Return the [X, Y] coordinate for the center point of the cell that contains the specified text.  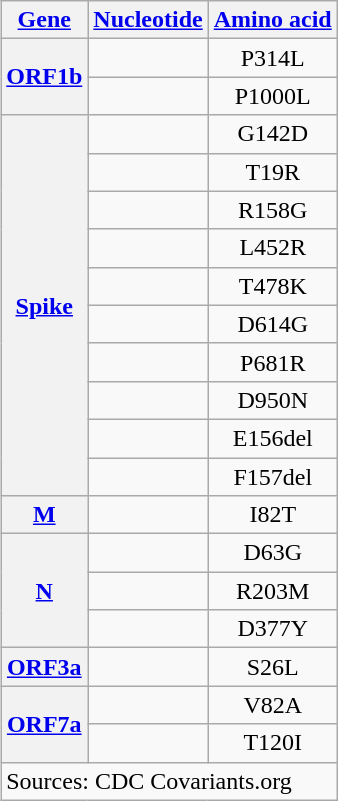
Spike [44, 306]
V82A [272, 705]
D63G [272, 553]
ORF1b [44, 77]
F157del [272, 477]
D950N [272, 400]
R158G [272, 210]
L452R [272, 248]
R203M [272, 591]
T120I [272, 743]
S26L [272, 667]
D614G [272, 324]
N [44, 591]
P681R [272, 362]
D377Y [272, 629]
P1000L [272, 96]
Sources: CDC Covariants.org [170, 781]
T478K [272, 286]
Nucleotide [148, 20]
E156del [272, 438]
P314L [272, 58]
ORF3a [44, 667]
Gene [44, 20]
T19R [272, 172]
Amino acid [272, 20]
G142D [272, 134]
ORF7a [44, 724]
I82T [272, 515]
M [44, 515]
